Extract the [X, Y] coordinate from the center of the cell holding the provided text.  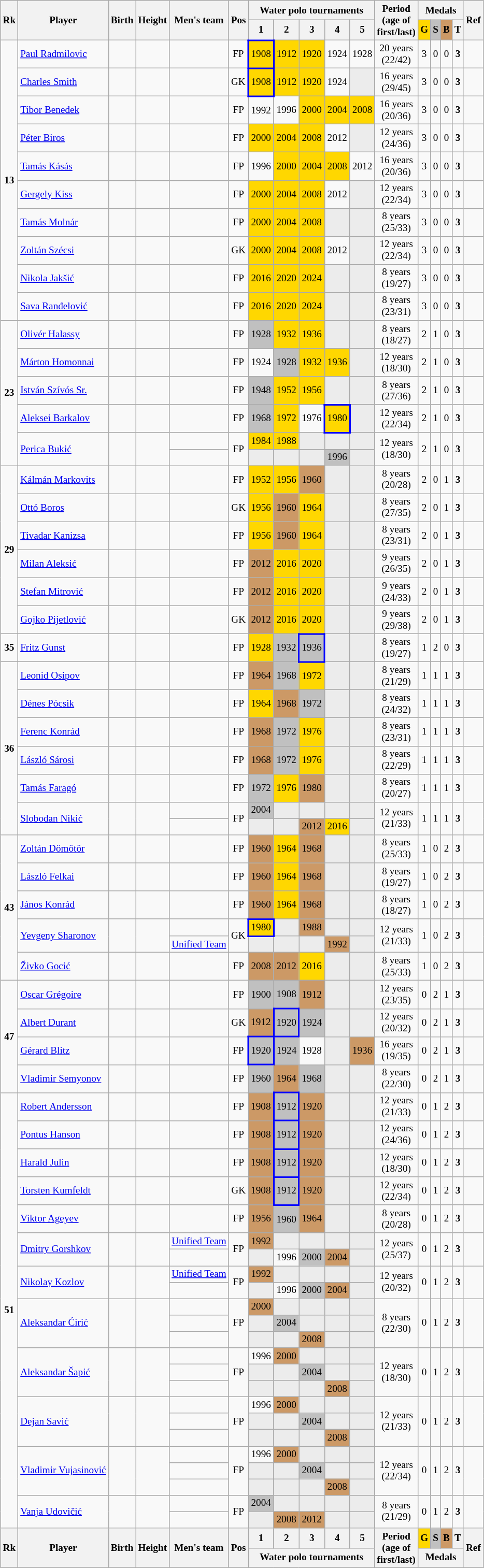
Nikola Jakšić [63, 278]
29 [9, 549]
8 years(27/36) [396, 391]
Aleksandar Šapić [63, 1373]
Sava Ranđelović [63, 306]
Kálmán Markovits [63, 479]
Dejan Savić [63, 1421]
1984 [261, 441]
János Konrád [63, 905]
51 [9, 1310]
Gergely Kiss [63, 194]
9 years(26/35) [396, 564]
23 [9, 393]
Harald Julin [63, 1163]
Fritz Gunst [63, 648]
Stefan Mitrović [63, 592]
Dmitry Gorshkov [63, 1249]
Dénes Pócsik [63, 704]
Perica Bukić [63, 449]
43 [9, 908]
Robert Andersson [63, 1106]
Gérard Blitz [63, 1051]
Leonid Osipov [63, 675]
36 [9, 748]
8 years(27/35) [396, 508]
1948 [261, 391]
László Felkai [63, 877]
Torsten Kumfeldt [63, 1191]
16 years(29/45) [396, 82]
Olivér Halassy [63, 335]
12 years(23/35) [396, 995]
Aleksandar Ćirić [63, 1323]
Tamás Molnár [63, 222]
Pontus Hanson [63, 1134]
Nikolay Kozlov [63, 1282]
Ferenc Konrád [63, 732]
16 years(19/35) [396, 1051]
Vanja Udovičić [63, 1512]
Aleksei Barkalov [63, 419]
Ottó Boros [63, 508]
Gojko Pijetlović [63, 620]
Tibor Benedek [63, 110]
13 [9, 180]
Tivadar Kanizsa [63, 536]
8 years(24/32) [396, 704]
Vladimir Semyonov [63, 1078]
20 years(22/42) [396, 54]
Slobodan Nikić [63, 818]
Milan Aleksić [63, 564]
9 years(24/33) [396, 592]
8 years(20/27) [396, 788]
István Szívós Sr. [63, 391]
Márton Homonnai [63, 363]
47 [9, 1037]
12 years(25/37) [396, 1249]
Tamás Faragó [63, 788]
Živko Gocić [63, 967]
9 years(29/38) [396, 620]
Zoltán Szécsi [63, 250]
Paul Radmilovic [63, 54]
Tamás Kásás [63, 166]
Péter Biros [63, 138]
8 years(22/29) [396, 760]
László Sárosi [63, 760]
Albert Durant [63, 1023]
Viktor Ageyev [63, 1219]
Zoltán Dömötör [63, 848]
Charles Smith [63, 82]
1900 [261, 995]
Yevgeny Sharonov [63, 936]
35 [9, 648]
Oscar Grégoire [63, 995]
Vladimir Vujasinović [63, 1470]
